Extract the [x, y] coordinate from the center of the cell holding the provided text.  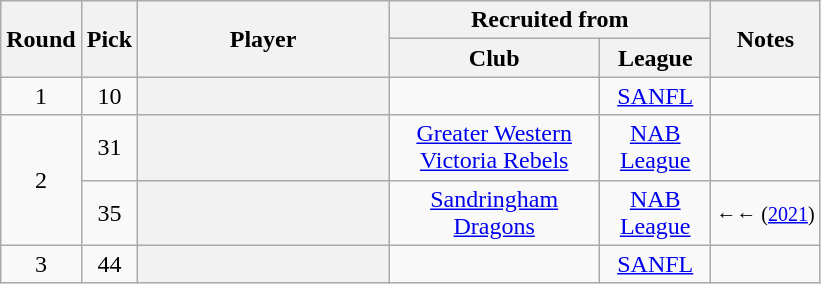
10 [109, 96]
1 [41, 96]
Club [494, 58]
Recruited from [550, 20]
Notes [766, 39]
Round [41, 39]
←← (2021) [766, 212]
Pick [109, 39]
3 [41, 264]
League [656, 58]
35 [109, 212]
Sandringham Dragons [494, 212]
Greater Western Victoria Rebels [494, 148]
31 [109, 148]
2 [41, 180]
Player [264, 39]
44 [109, 264]
